For the text-containing cell, return its midpoint in [x, y] coordinate format. 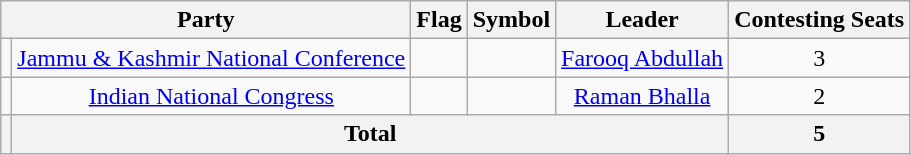
Indian National Congress [212, 96]
Party [206, 20]
Farooq Abdullah [642, 58]
5 [820, 134]
2 [820, 96]
Raman Bhalla [642, 96]
Contesting Seats [820, 20]
Total [370, 134]
Leader [642, 20]
3 [820, 58]
Jammu & Kashmir National Conference [212, 58]
Flag [439, 20]
Symbol [511, 20]
